Identify which cell holds the provided text, then report its (X, Y) central coordinate. 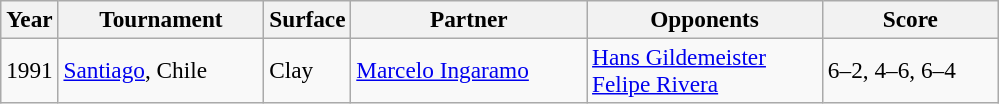
Clay (308, 70)
Marcelo Ingaramo (469, 70)
1991 (30, 70)
Tournament (161, 19)
Santiago, Chile (161, 70)
Score (910, 19)
Hans Gildemeister Felipe Rivera (705, 70)
Opponents (705, 19)
Surface (308, 19)
Year (30, 19)
6–2, 4–6, 6–4 (910, 70)
Partner (469, 19)
